Scan for the cell matching the given text and deliver its [X, Y] coordinate at center. 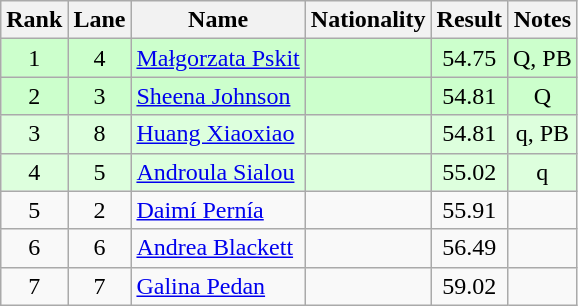
Galina Pedan [218, 286]
Name [218, 20]
Małgorzata Pskit [218, 58]
q, PB [542, 134]
Result [469, 20]
Nationality [368, 20]
Androula Sialou [218, 172]
Q, PB [542, 58]
8 [100, 134]
55.91 [469, 210]
Q [542, 96]
Notes [542, 20]
56.49 [469, 248]
55.02 [469, 172]
Sheena Johnson [218, 96]
Daimí Pernía [218, 210]
54.75 [469, 58]
Lane [100, 20]
Rank [34, 20]
Andrea Blackett [218, 248]
q [542, 172]
1 [34, 58]
59.02 [469, 286]
Huang Xiaoxiao [218, 134]
